Return the (x, y) coordinate for the center point of the cell that contains the specified text.  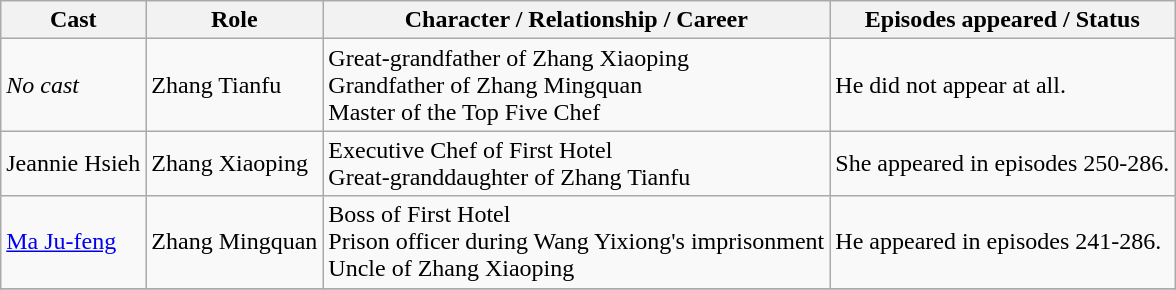
Jeannie Hsieh (74, 164)
She appeared in episodes 250-286. (1002, 164)
He did not appear at all. (1002, 85)
Role (234, 20)
Ma Ju-feng (74, 242)
Great-grandfather of Zhang XiaopingGrandfather of Zhang MingquanMaster of the Top Five Chef (576, 85)
Zhang Xiaoping (234, 164)
Cast (74, 20)
No cast (74, 85)
Boss of First HotelPrison officer during Wang Yixiong's imprisonmentUncle of Zhang Xiaoping (576, 242)
Zhang Mingquan (234, 242)
Character / Relationship / Career (576, 20)
He appeared in episodes 241-286. (1002, 242)
Episodes appeared / Status (1002, 20)
Executive Chef of First HotelGreat-granddaughter of Zhang Tianfu (576, 164)
Zhang Tianfu (234, 85)
